Determine the (X, Y) coordinate at the center of the cell enclosing the given text.  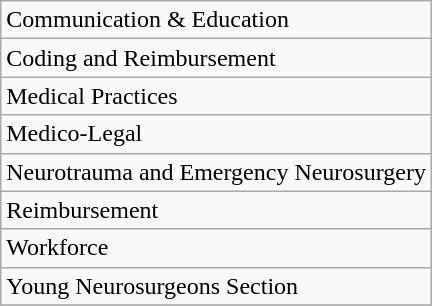
Workforce (216, 248)
Medico-Legal (216, 134)
Reimbursement (216, 210)
Communication & Education (216, 20)
Neurotrauma and Emergency Neurosurgery (216, 172)
Medical Practices (216, 96)
Coding and Reimbursement (216, 58)
Young Neurosurgeons Section (216, 286)
